Identify which cell holds the provided text, then report its [x, y] central coordinate. 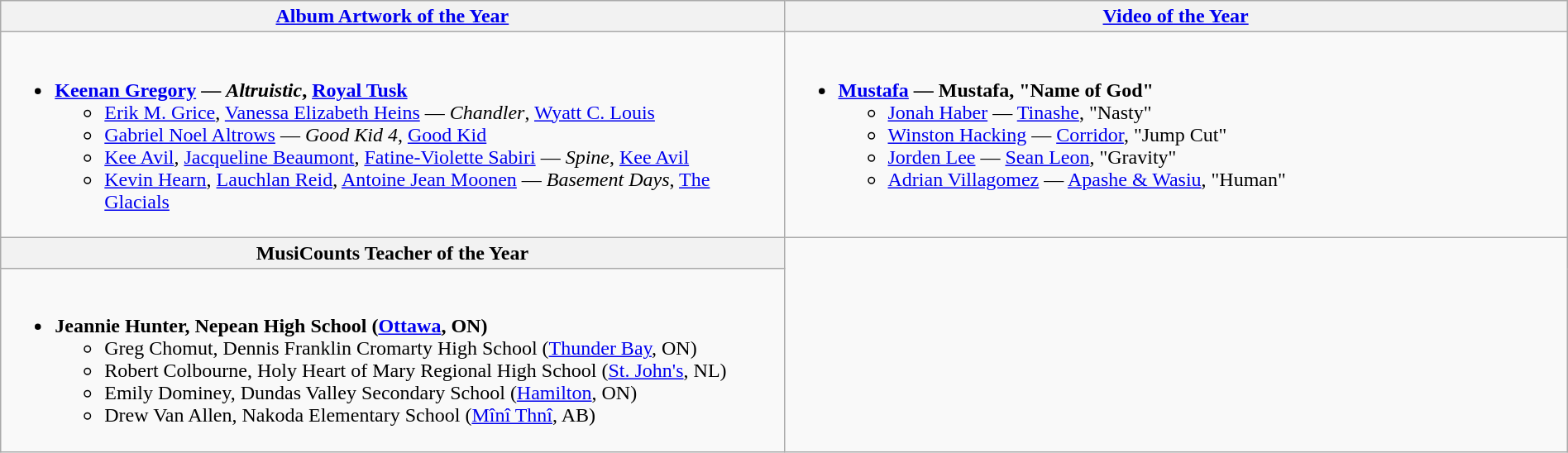
MusiCounts Teacher of the Year [392, 253]
Album Artwork of the Year [392, 17]
Video of the Year [1176, 17]
